Output the (x, y) coordinate of the center of the cell containing the given text.  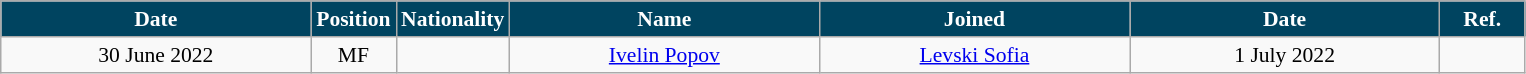
Levski Sofia (974, 55)
Ref. (1482, 19)
30 June 2022 (156, 55)
Ivelin Popov (664, 55)
Name (664, 19)
Nationality (452, 19)
Position (354, 19)
Joined (974, 19)
1 July 2022 (1285, 55)
MF (354, 55)
